Provide the [X, Y] coordinate of the cell's center where the given text is located.  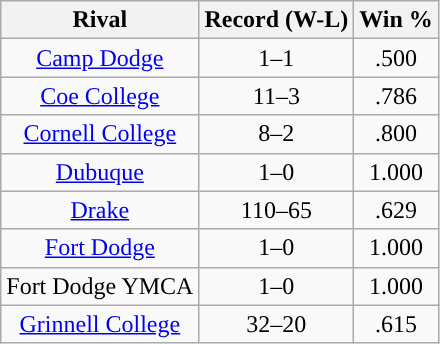
11–3 [276, 96]
Fort Dodge YMCA [100, 286]
.500 [396, 58]
Fort Dodge [100, 248]
.615 [396, 324]
Cornell College [100, 134]
Win % [396, 20]
Dubuque [100, 172]
.800 [396, 134]
32–20 [276, 324]
1–1 [276, 58]
.786 [396, 96]
.629 [396, 210]
Drake [100, 210]
Record (W-L) [276, 20]
Rival [100, 20]
Grinnell College [100, 324]
8–2 [276, 134]
Coe College [100, 96]
110–65 [276, 210]
Camp Dodge [100, 58]
